Find where the given text appears and provide that cell's center as (X, Y) coordinate. 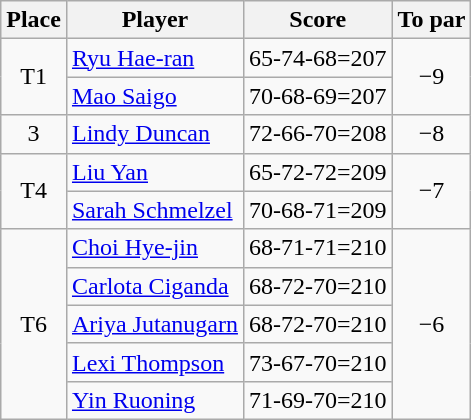
Liu Yan (154, 172)
T6 (34, 324)
71-69-70=210 (318, 400)
−9 (432, 77)
Yin Ruoning (154, 400)
T4 (34, 191)
68-71-71=210 (318, 248)
3 (34, 134)
To par (432, 20)
Choi Hye-jin (154, 248)
Sarah Schmelzel (154, 210)
73-67-70=210 (318, 362)
Player (154, 20)
Lexi Thompson (154, 362)
Ariya Jutanugarn (154, 324)
65-72-72=209 (318, 172)
−7 (432, 191)
70-68-69=207 (318, 96)
Ryu Hae-ran (154, 58)
Place (34, 20)
72-66-70=208 (318, 134)
65-74-68=207 (318, 58)
−6 (432, 324)
Lindy Duncan (154, 134)
Score (318, 20)
70-68-71=209 (318, 210)
Carlota Ciganda (154, 286)
−8 (432, 134)
Mao Saigo (154, 96)
T1 (34, 77)
